Scan for the cell matching the given text and deliver its (X, Y) coordinate at center. 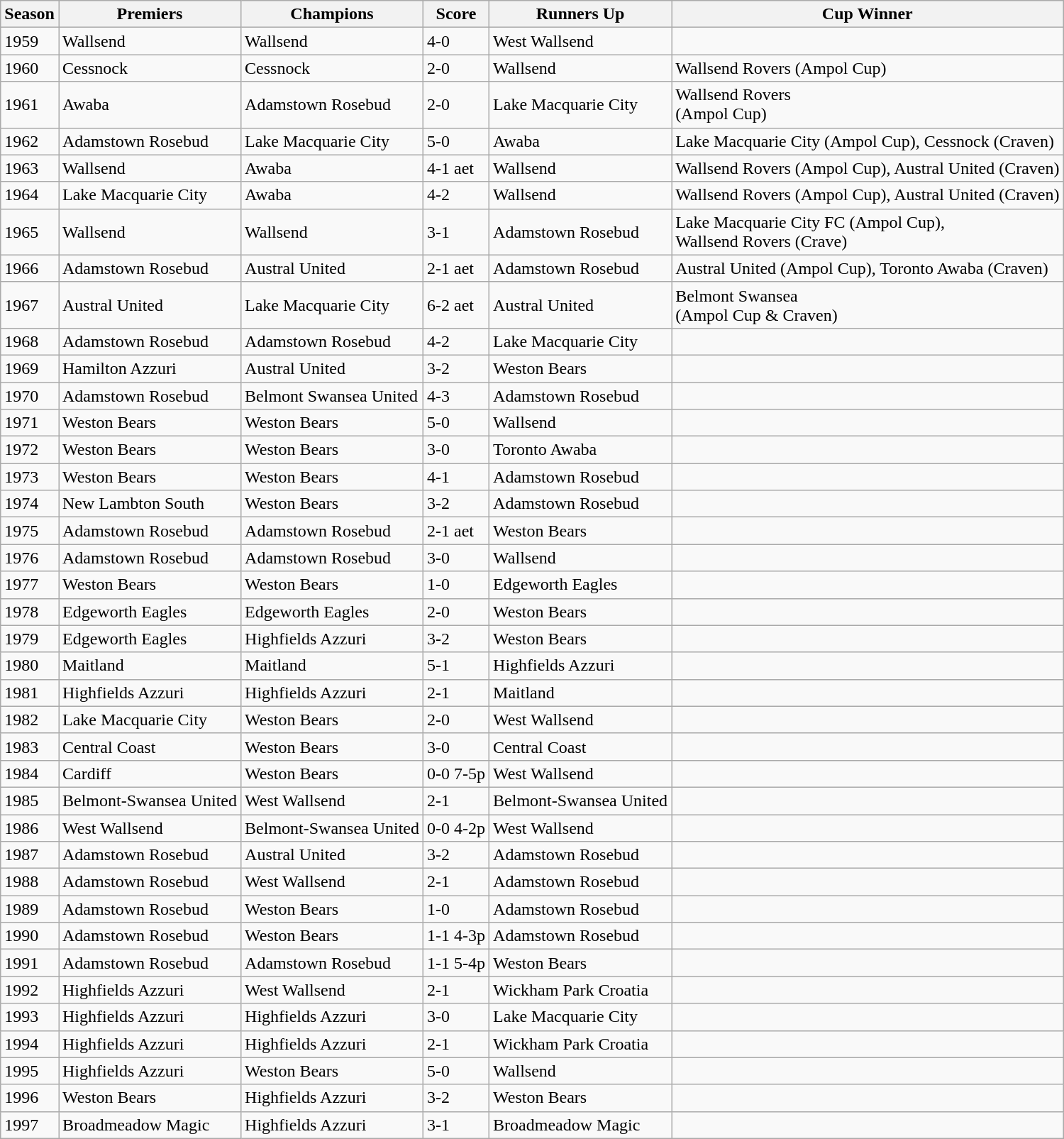
0-0 4-2p (457, 828)
Premiers (149, 14)
Belmont Swansea United (332, 395)
Wallsend Rovers (Ampol Cup) (868, 68)
1982 (30, 720)
1976 (30, 558)
1996 (30, 1098)
Belmont Swansea(Ampol Cup & Craven) (868, 305)
1970 (30, 395)
1978 (30, 612)
1985 (30, 800)
1995 (30, 1071)
Runners Up (580, 14)
Cup Winner (868, 14)
1968 (30, 341)
4-1 (457, 477)
Score (457, 14)
Hamilton Azzuri (149, 368)
Austral United (Ampol Cup), Toronto Awaba (Craven) (868, 268)
1959 (30, 41)
1984 (30, 774)
1964 (30, 195)
1994 (30, 1044)
1981 (30, 693)
1971 (30, 423)
1992 (30, 990)
1973 (30, 477)
0-0 7-5p (457, 774)
1965 (30, 231)
Season (30, 14)
1986 (30, 828)
1979 (30, 639)
Lake Macquarie City FC (Ampol Cup),Wallsend Rovers (Crave) (868, 231)
1990 (30, 936)
1993 (30, 1017)
1980 (30, 666)
1962 (30, 141)
1967 (30, 305)
1977 (30, 585)
1987 (30, 855)
Wallsend Rovers(Ampol Cup) (868, 105)
1-1 4-3p (457, 936)
1969 (30, 368)
6-2 aet (457, 305)
4-3 (457, 395)
1961 (30, 105)
1989 (30, 909)
1974 (30, 504)
1988 (30, 882)
New Lambton South (149, 504)
1997 (30, 1125)
4-1 aet (457, 168)
1972 (30, 450)
5-1 (457, 666)
1975 (30, 531)
Lake Macquarie City (Ampol Cup), Cessnock (Craven) (868, 141)
1991 (30, 963)
1966 (30, 268)
Cardiff (149, 774)
Toronto Awaba (580, 450)
4-0 (457, 41)
1963 (30, 168)
1-1 5-4p (457, 963)
1960 (30, 68)
1983 (30, 747)
Champions (332, 14)
